Determine the (X, Y) coordinate at the center of the cell enclosing the given text.  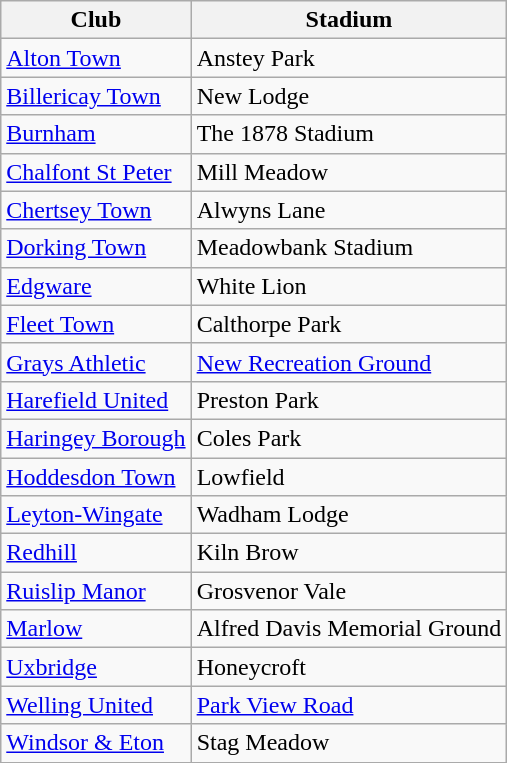
Kiln Brow (349, 553)
Park View Road (349, 705)
Redhill (96, 553)
Harefield United (96, 400)
Ruislip Manor (96, 591)
Billericay Town (96, 96)
Wadham Lodge (349, 515)
Alwyns Lane (349, 210)
Lowfield (349, 477)
Marlow (96, 629)
New Lodge (349, 96)
Chertsey Town (96, 210)
Stadium (349, 20)
Chalfont St Peter (96, 172)
Club (96, 20)
Preston Park (349, 400)
Welling United (96, 705)
Mill Meadow (349, 172)
Stag Meadow (349, 743)
White Lion (349, 286)
Burnham (96, 134)
Alton Town (96, 58)
Haringey Borough (96, 438)
Edgware (96, 286)
New Recreation Ground (349, 362)
Hoddesdon Town (96, 477)
Windsor & Eton (96, 743)
Alfred Davis Memorial Ground (349, 629)
Grosvenor Vale (349, 591)
Uxbridge (96, 667)
Calthorpe Park (349, 324)
Honeycroft (349, 667)
Anstey Park (349, 58)
Leyton-Wingate (96, 515)
Dorking Town (96, 248)
Fleet Town (96, 324)
Coles Park (349, 438)
Grays Athletic (96, 362)
The 1878 Stadium (349, 134)
Meadowbank Stadium (349, 248)
